Find where the given text appears and provide that cell's center as (x, y) coordinate. 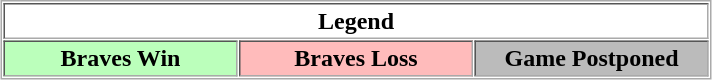
Braves Win (121, 58)
Legend (356, 21)
Game Postponed (591, 58)
Braves Loss (356, 58)
